Capture the cell that displays the provided text and extract its [X, Y] central coordinate. 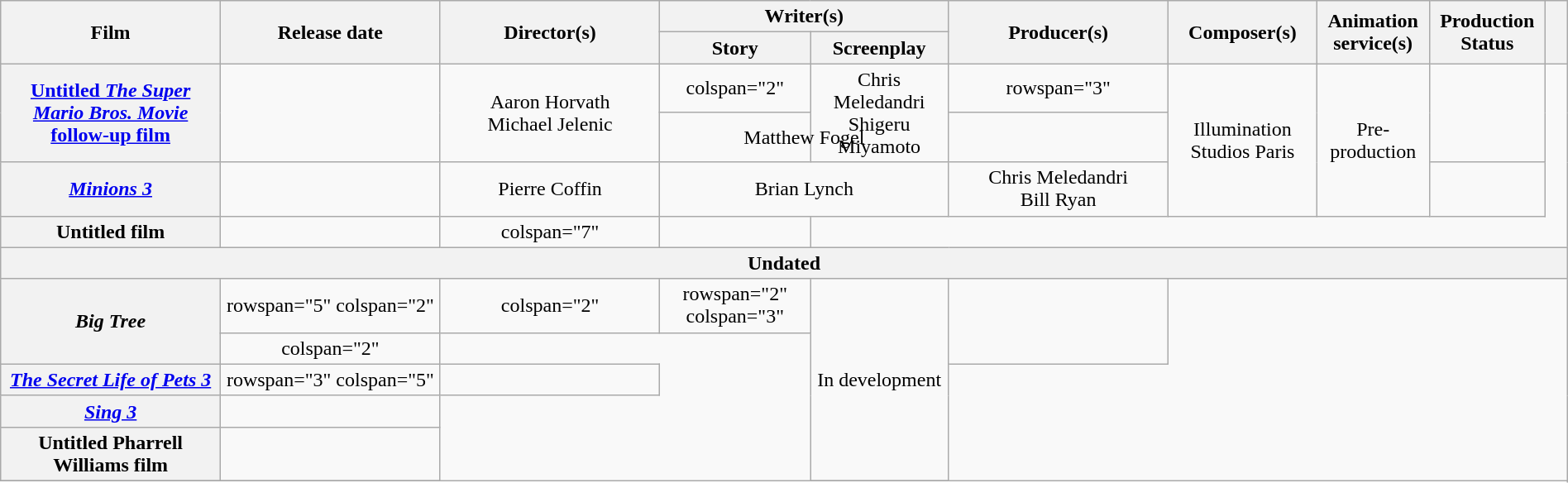
Untitled The Super Mario Bros. Movie follow-up film [111, 112]
rowspan="2" colspan="3" [735, 306]
Minions 3 [111, 189]
Release date [330, 32]
rowspan="5" colspan="2" [330, 306]
Screenplay [880, 48]
colspan="7" [550, 232]
Production Status [1487, 32]
Illumination Studios Paris [1242, 140]
Film [111, 32]
Untitled Pharrell Williams film [111, 453]
Undated [784, 263]
Matthew Fogel [804, 137]
rowspan="3" colspan="5" [330, 380]
Story [735, 48]
Brian Lynch [804, 189]
Director(s) [550, 32]
Big Tree [111, 321]
Writer(s) [804, 17]
rowspan="3" [1059, 88]
The Secret Life of Pets 3 [111, 380]
Animation service(s) [1373, 32]
Chris MeledandriBill Ryan [1059, 189]
Chris MeledandriShigeru Miyamoto [880, 112]
Producer(s) [1059, 32]
In development [880, 380]
Pierre Coffin [550, 189]
Composer(s) [1242, 32]
Untitled film [111, 232]
Pre-production [1373, 140]
Aaron HorvathMichael Jelenic [550, 112]
Sing 3 [111, 411]
